For the text-containing cell, return its midpoint in [x, y] coordinate format. 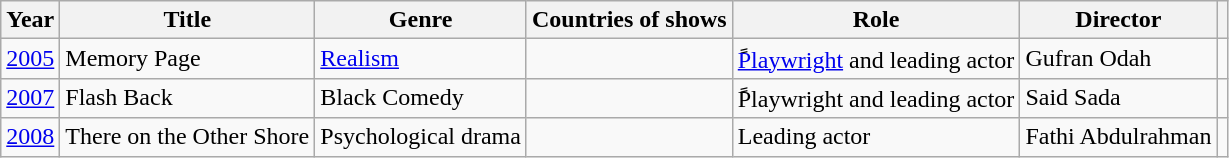
Title [188, 20]
Year [30, 20]
Director [1118, 20]
Countries of shows [629, 20]
There on the Other Shore [188, 137]
Flash Back [188, 98]
Genre [421, 20]
Said Sada [1118, 98]
2008 [30, 137]
Role [876, 20]
Fathi Abdulrahman [1118, 137]
2007 [30, 98]
Memory Page [188, 59]
Black Comedy [421, 98]
Leading actor [876, 137]
Psychological drama [421, 137]
2005 [30, 59]
Gufran Odah [1118, 59]
Realism [421, 59]
